For the text-containing cell, return its midpoint in [X, Y] coordinate format. 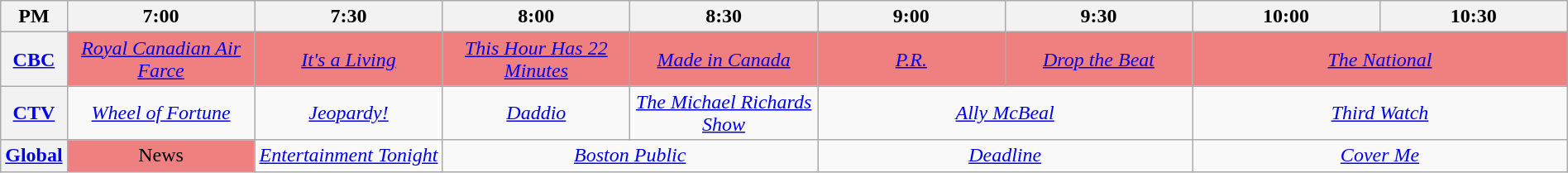
CBC [34, 60]
7:30 [349, 17]
Ally McBeal [1006, 113]
The Michael Richards Show [724, 113]
10:30 [1474, 17]
8:30 [724, 17]
Drop the Beat [1098, 60]
Jeopardy! [349, 113]
Royal Canadian Air Farce [160, 60]
Made in Canada [724, 60]
This Hour Has 22 Minutes [536, 60]
9:30 [1098, 17]
Cover Me [1379, 156]
News [160, 156]
10:00 [1287, 17]
Daddio [536, 113]
Entertainment Tonight [349, 156]
CTV [34, 113]
Boston Public [630, 156]
Global [34, 156]
Wheel of Fortune [160, 113]
Third Watch [1379, 113]
It's a Living [349, 60]
8:00 [536, 17]
7:00 [160, 17]
9:00 [911, 17]
PM [34, 17]
P.R. [911, 60]
The National [1379, 60]
Deadline [1006, 156]
